From the cell containing the given text, extract its center point as (X, Y) coordinate. 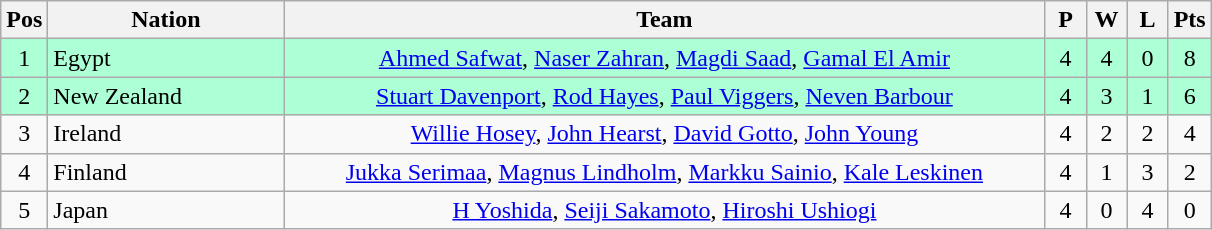
New Zealand (166, 96)
Nation (166, 20)
Team (664, 20)
Japan (166, 210)
W (1106, 20)
5 (24, 210)
Ahmed Safwat, Naser Zahran, Magdi Saad, Gamal El Amir (664, 58)
6 (1190, 96)
8 (1190, 58)
Finland (166, 172)
H Yoshida, Seiji Sakamoto, Hiroshi Ushiogi (664, 210)
L (1148, 20)
P (1066, 20)
Willie Hosey, John Hearst, David Gotto, John Young (664, 134)
Pts (1190, 20)
Jukka Serimaa, Magnus Lindholm, Markku Sainio, Kale Leskinen (664, 172)
Stuart Davenport, Rod Hayes, Paul Viggers, Neven Barbour (664, 96)
Pos (24, 20)
Ireland (166, 134)
Egypt (166, 58)
